Detect which cell encompasses the target text, then output its [X, Y] center coordinate. 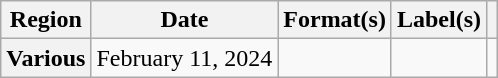
Various [46, 58]
Region [46, 20]
Date [184, 20]
February 11, 2024 [184, 58]
Label(s) [438, 20]
Format(s) [335, 20]
